Scan for the cell matching the given text and deliver its (X, Y) coordinate at center. 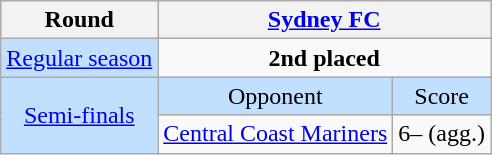
Semi-finals (80, 115)
Opponent (276, 96)
6– (agg.) (442, 134)
Round (80, 20)
Sydney FC (324, 20)
Score (442, 96)
Regular season (80, 58)
2nd placed (324, 58)
Central Coast Mariners (276, 134)
